Detect which cell encompasses the target text, then output its [x, y] center coordinate. 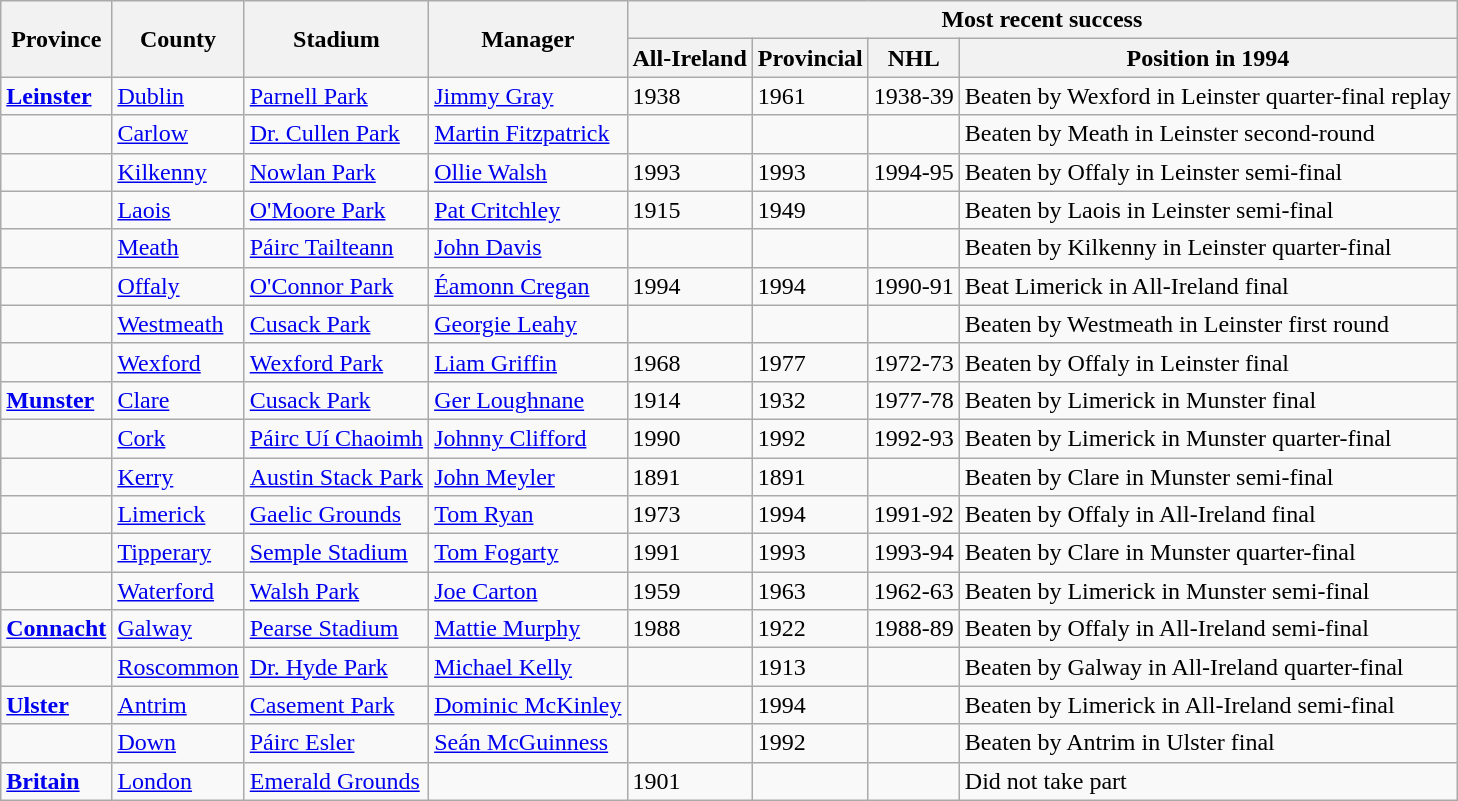
Province [56, 39]
1993-94 [914, 553]
Offaly [178, 286]
Beaten by Limerick in All-Ireland semi-final [1208, 705]
Dr. Hyde Park [336, 667]
Ollie Walsh [528, 172]
Éamonn Cregan [528, 286]
Beaten by Laois in Leinster semi-final [1208, 210]
Connacht [56, 629]
Cork [178, 438]
Galway [178, 629]
Ger Loughnane [528, 400]
1991 [690, 553]
Position in 1994 [1208, 58]
Beaten by Offaly in All-Ireland semi-final [1208, 629]
Did not take part [1208, 781]
Down [178, 743]
Britain [56, 781]
Manager [528, 39]
1977 [810, 362]
1991-92 [914, 515]
Antrim [178, 705]
Nowlan Park [336, 172]
Casement Park [336, 705]
Stadium [336, 39]
1938-39 [914, 96]
Michael Kelly [528, 667]
Johnny Clifford [528, 438]
Beaten by Westmeath in Leinster first round [1208, 324]
Joe Carton [528, 591]
Wexford [178, 362]
1915 [690, 210]
Beaten by Limerick in Munster final [1208, 400]
1968 [690, 362]
Beaten by Wexford in Leinster quarter-final replay [1208, 96]
Semple Stadium [336, 553]
1977-78 [914, 400]
Tom Fogarty [528, 553]
1972-73 [914, 362]
Wexford Park [336, 362]
1988-89 [914, 629]
Seán McGuinness [528, 743]
County [178, 39]
Beaten by Limerick in Munster semi-final [1208, 591]
Meath [178, 248]
Waterford [178, 591]
NHL [914, 58]
1990 [690, 438]
Beaten by Offaly in All-Ireland final [1208, 515]
All-Ireland [690, 58]
1959 [690, 591]
Martin Fitzpatrick [528, 134]
Munster [56, 400]
Beaten by Clare in Munster quarter-final [1208, 553]
Beaten by Offaly in Leinster semi-final [1208, 172]
Walsh Park [336, 591]
1901 [690, 781]
Kilkenny [178, 172]
Ulster [56, 705]
Páirc Tailteann [336, 248]
John Meyler [528, 477]
John Davis [528, 248]
Limerick [178, 515]
Emerald Grounds [336, 781]
Most recent success [1042, 20]
1962-63 [914, 591]
London [178, 781]
Páirc Esler [336, 743]
1914 [690, 400]
Beat Limerick in All-Ireland final [1208, 286]
Mattie Murphy [528, 629]
1938 [690, 96]
Dublin [178, 96]
Beaten by Offaly in Leinster final [1208, 362]
Laois [178, 210]
Austin Stack Park [336, 477]
Carlow [178, 134]
Beaten by Antrim in Ulster final [1208, 743]
Parnell Park [336, 96]
1990-91 [914, 286]
Pat Critchley [528, 210]
Clare [178, 400]
1994-95 [914, 172]
Páirc Uí Chaoimh [336, 438]
1961 [810, 96]
Beaten by Galway in All-Ireland quarter-final [1208, 667]
Roscommon [178, 667]
1992-93 [914, 438]
Liam Griffin [528, 362]
Dr. Cullen Park [336, 134]
1973 [690, 515]
Jimmy Gray [528, 96]
1949 [810, 210]
1963 [810, 591]
1922 [810, 629]
Beaten by Kilkenny in Leinster quarter-final [1208, 248]
Provincial [810, 58]
Tom Ryan [528, 515]
Dominic McKinley [528, 705]
1913 [810, 667]
Westmeath [178, 324]
Beaten by Limerick in Munster quarter-final [1208, 438]
1932 [810, 400]
Tipperary [178, 553]
O'Connor Park [336, 286]
Kerry [178, 477]
1988 [690, 629]
Beaten by Clare in Munster semi-final [1208, 477]
Leinster [56, 96]
Georgie Leahy [528, 324]
O'Moore Park [336, 210]
Beaten by Meath in Leinster second-round [1208, 134]
Pearse Stadium [336, 629]
Gaelic Grounds [336, 515]
